Pinpoint the cell where the given text exists, returning its [X, Y] midpoint coordinate. 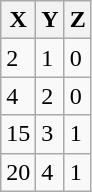
Z [78, 20]
3 [50, 134]
X [18, 20]
Y [50, 20]
15 [18, 134]
20 [18, 172]
